Return the [X, Y] coordinate for the center point of the cell that contains the specified text.  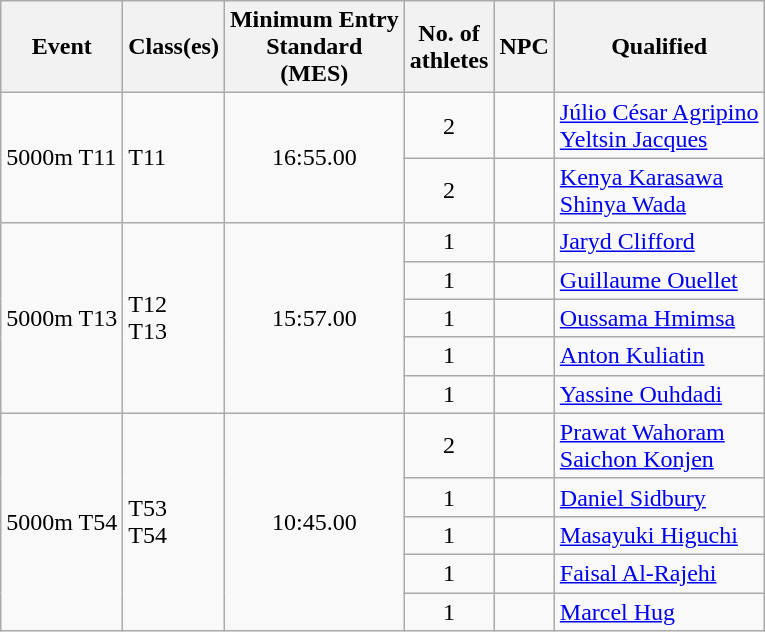
Prawat WahoramSaichon Konjen [659, 446]
NPC [524, 47]
Minimum EntryStandard(MES) [314, 47]
Júlio César AgripinoYeltsin Jacques [659, 126]
Event [62, 47]
No. ofathletes [449, 47]
Marcel Hug [659, 611]
Class(es) [174, 47]
10:45.00 [314, 522]
Masayuki Higuchi [659, 535]
16:55.00 [314, 158]
15:57.00 [314, 318]
Guillaume Ouellet [659, 280]
Oussama Hmimsa [659, 318]
Faisal Al-Rajehi [659, 573]
T12T13 [174, 318]
T11 [174, 158]
Jaryd Clifford [659, 242]
Yassine Ouhdadi [659, 394]
Daniel Sidbury [659, 497]
Anton Kuliatin [659, 356]
Qualified [659, 47]
T53T54 [174, 522]
5000m T13 [62, 318]
5000m T54 [62, 522]
Kenya KarasawaShinya Wada [659, 190]
5000m T11 [62, 158]
